From the cell containing the given text, extract its center point as (x, y) coordinate. 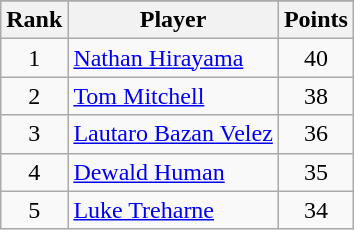
4 (34, 172)
Rank (34, 20)
35 (316, 172)
Luke Treharne (174, 210)
Points (316, 20)
36 (316, 134)
2 (34, 96)
5 (34, 210)
Tom Mitchell (174, 96)
1 (34, 58)
Player (174, 20)
Dewald Human (174, 172)
40 (316, 58)
34 (316, 210)
38 (316, 96)
Lautaro Bazan Velez (174, 134)
Nathan Hirayama (174, 58)
3 (34, 134)
